Capture the cell that displays the provided text and extract its [X, Y] central coordinate. 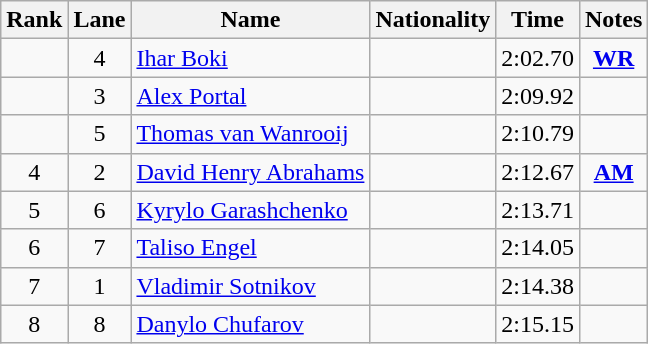
2:14.05 [538, 248]
Alex Portal [250, 96]
2:12.67 [538, 172]
Notes [613, 20]
Taliso Engel [250, 248]
3 [100, 96]
Kyrylo Garashchenko [250, 210]
2 [100, 172]
2:14.38 [538, 286]
AM [613, 172]
2:10.79 [538, 134]
Lane [100, 20]
David Henry Abrahams [250, 172]
2:09.92 [538, 96]
Danylo Chufarov [250, 324]
Nationality [433, 20]
Vladimir Sotnikov [250, 286]
Name [250, 20]
2:02.70 [538, 58]
2:13.71 [538, 210]
Ihar Boki [250, 58]
2:15.15 [538, 324]
Time [538, 20]
WR [613, 58]
1 [100, 286]
Rank [34, 20]
Thomas van Wanrooij [250, 134]
